From the cell containing the given text, extract its center point as [x, y] coordinate. 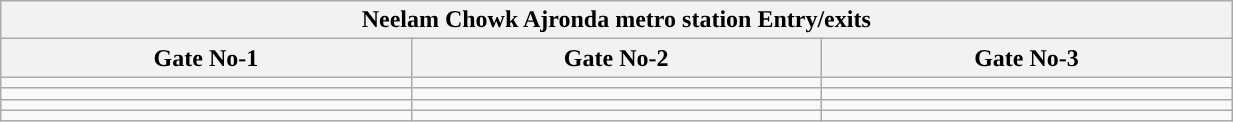
Gate No-2 [616, 58]
Gate No-1 [206, 58]
Neelam Chowk Ajronda metro station Entry/exits [616, 20]
Gate No-3 [1026, 58]
